Locate the cell with the specified text and output its [x, y] center coordinate. 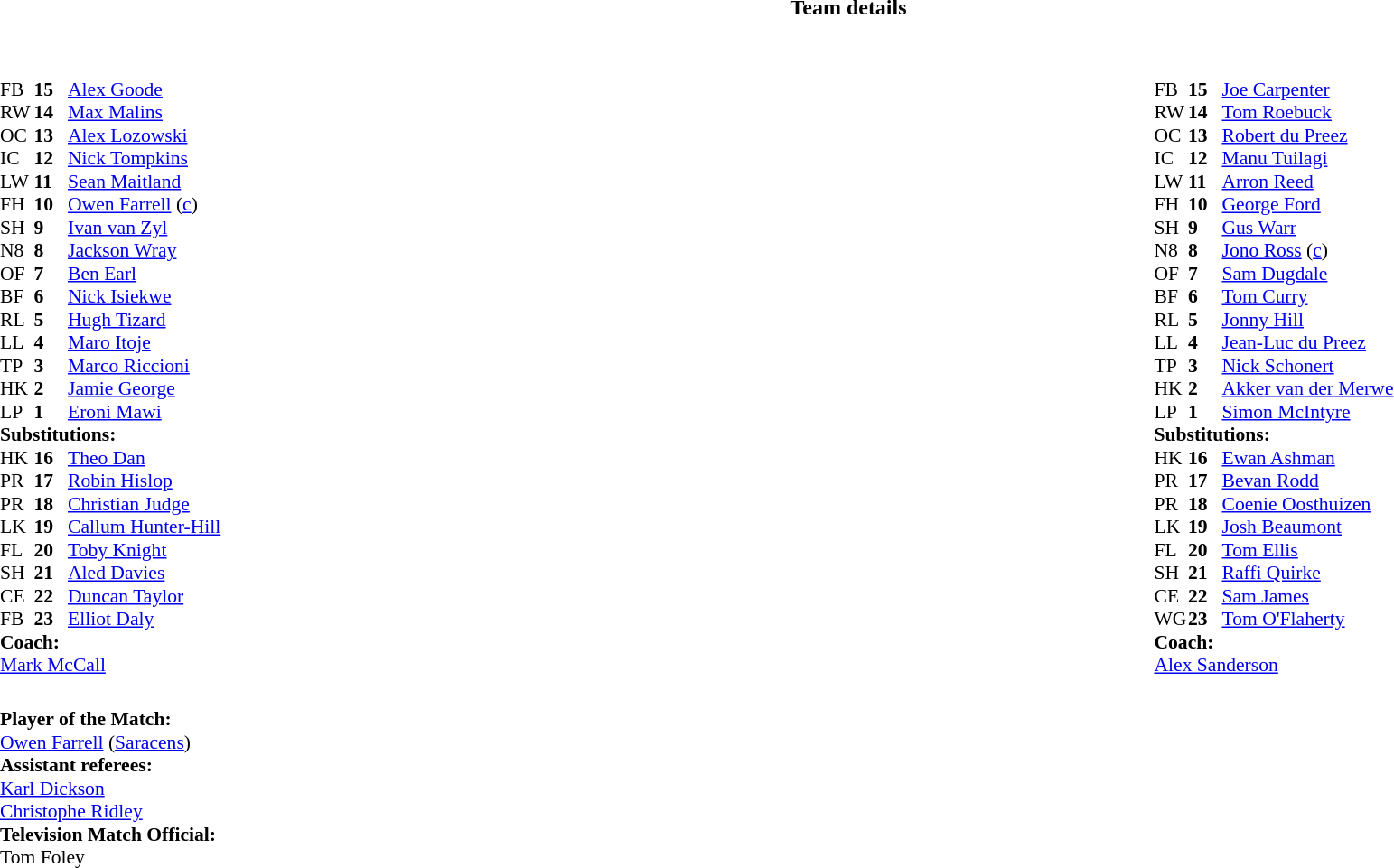
Christian Judge [145, 504]
Robert du Preez [1307, 135]
Arron Reed [1307, 182]
Tom Ellis [1307, 550]
Akker van der Merwe [1307, 389]
Theo Dan [145, 458]
Tom O'Flaherty [1307, 619]
Josh Beaumont [1307, 527]
Jonny Hill [1307, 320]
Callum Hunter-Hill [145, 527]
George Ford [1307, 205]
Joe Carpenter [1307, 89]
Robin Hislop [145, 481]
Jean-Luc du Preez [1307, 342]
Toby Knight [145, 550]
Jackson Wray [145, 250]
Ben Earl [145, 274]
Mark McCall [110, 666]
Owen Farrell (c) [145, 205]
Tom Roebuck [1307, 113]
Eroni Mawi [145, 412]
Alex Sanderson [1274, 666]
Gus Warr [1307, 228]
Bevan Rodd [1307, 481]
Ewan Ashman [1307, 458]
Maro Itoje [145, 342]
Duncan Taylor [145, 596]
Hugh Tizard [145, 320]
Tom Curry [1307, 297]
Coenie Oosthuizen [1307, 504]
Sam Dugdale [1307, 274]
Alex Goode [145, 89]
Marco Riccioni [145, 366]
WG [1171, 619]
Raffi Quirke [1307, 574]
Nick Tompkins [145, 158]
Elliot Daly [145, 619]
Sam James [1307, 596]
Alex Lozowski [145, 135]
Simon McIntyre [1307, 412]
Jono Ross (c) [1307, 250]
Nick Isiekwe [145, 297]
Sean Maitland [145, 182]
Nick Schonert [1307, 366]
Max Malins [145, 113]
Aled Davies [145, 574]
Manu Tuilagi [1307, 158]
Jamie George [145, 389]
Ivan van Zyl [145, 228]
